Return the [X, Y] coordinate for the center point of the cell that contains the specified text.  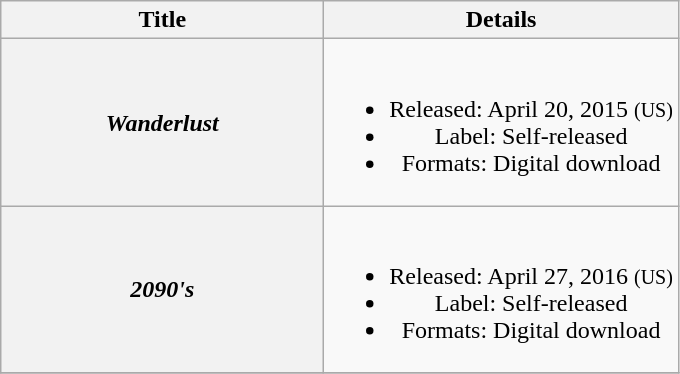
Released: April 20, 2015 (US)Label: Self-releasedFormats: Digital download [502, 122]
Details [502, 20]
2090's [162, 290]
Title [162, 20]
Wanderlust [162, 122]
Released: April 27, 2016 (US)Label: Self-releasedFormats: Digital download [502, 290]
